Pinpoint the cell where the given text exists, returning its (x, y) midpoint coordinate. 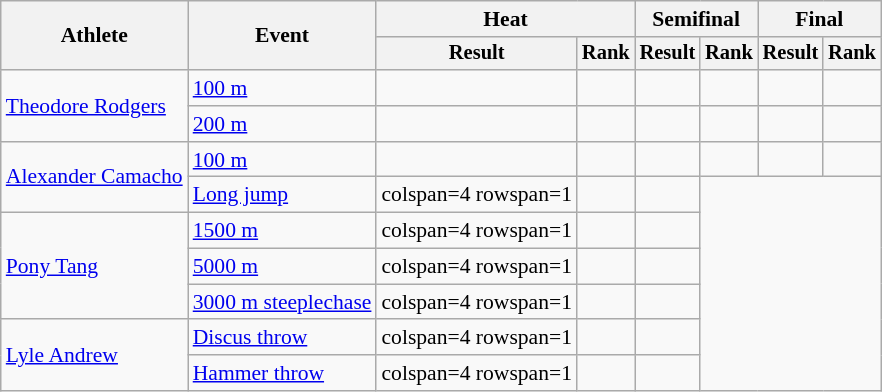
Athlete (94, 36)
Event (282, 36)
3000 m steeplechase (282, 302)
Long jump (282, 195)
Heat (505, 19)
Discus throw (282, 338)
1500 m (282, 231)
Hammer throw (282, 373)
Semifinal (696, 19)
Theodore Rodgers (94, 106)
Alexander Camacho (94, 178)
Final (820, 19)
Pony Tang (94, 266)
5000 m (282, 267)
200 m (282, 124)
Lyle Andrew (94, 356)
